Locate the cell with the specified text and output its [x, y] center coordinate. 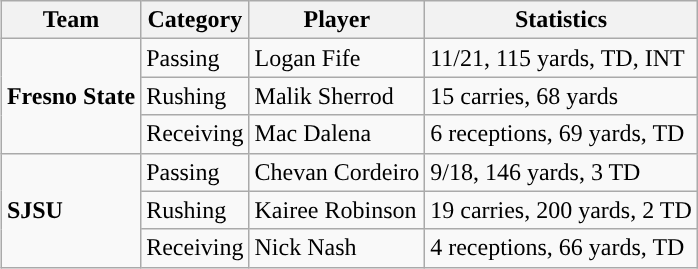
11/21, 115 yards, TD, INT [562, 58]
6 receptions, 69 yards, TD [562, 134]
Malik Sherrod [337, 96]
Category [195, 20]
Team [70, 20]
Nick Nash [337, 248]
Statistics [562, 20]
9/18, 146 yards, 3 TD [562, 172]
Logan Fife [337, 58]
4 receptions, 66 yards, TD [562, 248]
15 carries, 68 yards [562, 96]
Fresno State [70, 96]
19 carries, 200 yards, 2 TD [562, 210]
Kairee Robinson [337, 210]
Mac Dalena [337, 134]
Chevan Cordeiro [337, 172]
Player [337, 20]
SJSU [70, 210]
